Pinpoint the cell where the given text exists, returning its [x, y] midpoint coordinate. 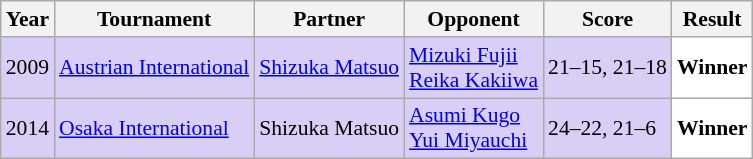
Opponent [474, 19]
21–15, 21–18 [608, 68]
2009 [28, 68]
Result [712, 19]
Austrian International [154, 68]
Year [28, 19]
Partner [329, 19]
Asumi Kugo Yui Miyauchi [474, 128]
Score [608, 19]
Mizuki Fujii Reika Kakiiwa [474, 68]
Tournament [154, 19]
Osaka International [154, 128]
2014 [28, 128]
24–22, 21–6 [608, 128]
